Scan for the cell matching the given text and deliver its (X, Y) coordinate at center. 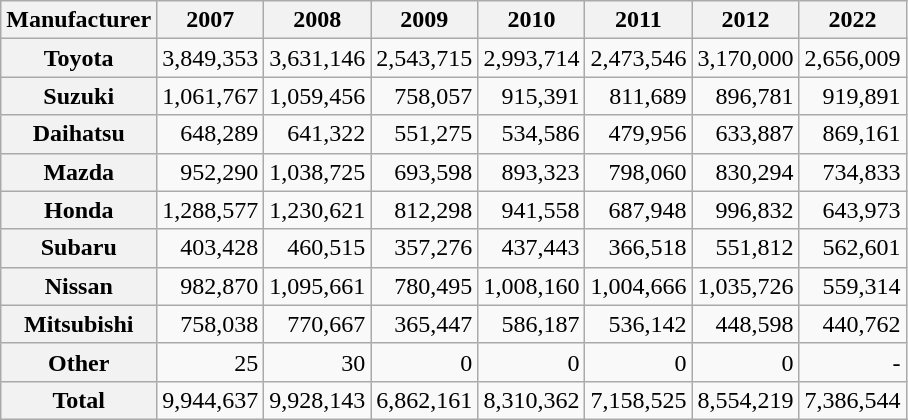
8,554,219 (746, 400)
734,833 (852, 172)
562,601 (852, 248)
2,656,009 (852, 58)
366,518 (638, 248)
7,386,544 (852, 400)
Nissan (79, 286)
2007 (210, 20)
648,289 (210, 134)
1,095,661 (318, 286)
3,631,146 (318, 58)
9,928,143 (318, 400)
30 (318, 362)
633,887 (746, 134)
830,294 (746, 172)
758,057 (424, 96)
758,038 (210, 324)
460,515 (318, 248)
915,391 (532, 96)
9,944,637 (210, 400)
Honda (79, 210)
919,891 (852, 96)
551,812 (746, 248)
8,310,362 (532, 400)
586,187 (532, 324)
982,870 (210, 286)
2008 (318, 20)
437,443 (532, 248)
551,275 (424, 134)
2022 (852, 20)
3,849,353 (210, 58)
2010 (532, 20)
1,288,577 (210, 210)
6,862,161 (424, 400)
812,298 (424, 210)
2012 (746, 20)
357,276 (424, 248)
896,781 (746, 96)
Other (79, 362)
2009 (424, 20)
403,428 (210, 248)
Suzuki (79, 96)
Manufacturer (79, 20)
770,667 (318, 324)
2011 (638, 20)
1,008,160 (532, 286)
- (852, 362)
780,495 (424, 286)
479,956 (638, 134)
Toyota (79, 58)
941,558 (532, 210)
448,598 (746, 324)
534,586 (532, 134)
2,473,546 (638, 58)
1,004,666 (638, 286)
996,832 (746, 210)
693,598 (424, 172)
Mazda (79, 172)
Mitsubishi (79, 324)
1,035,726 (746, 286)
643,973 (852, 210)
536,142 (638, 324)
687,948 (638, 210)
893,323 (532, 172)
1,061,767 (210, 96)
1,059,456 (318, 96)
952,290 (210, 172)
Subaru (79, 248)
869,161 (852, 134)
2,543,715 (424, 58)
1,230,621 (318, 210)
798,060 (638, 172)
3,170,000 (746, 58)
559,314 (852, 286)
641,322 (318, 134)
1,038,725 (318, 172)
Total (79, 400)
440,762 (852, 324)
25 (210, 362)
811,689 (638, 96)
365,447 (424, 324)
7,158,525 (638, 400)
Daihatsu (79, 134)
2,993,714 (532, 58)
